Identify which cell holds the provided text, then report its [X, Y] central coordinate. 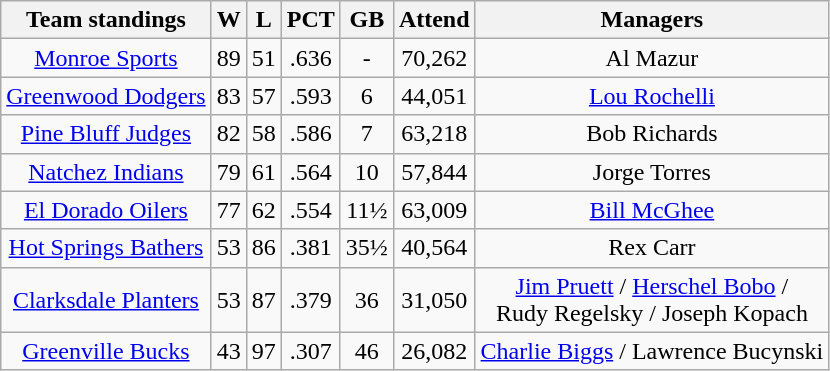
35½ [366, 248]
7 [366, 134]
57 [264, 96]
Team standings [106, 20]
GB [366, 20]
31,050 [434, 300]
Monroe Sports [106, 58]
Natchez Indians [106, 172]
44,051 [434, 96]
58 [264, 134]
.586 [310, 134]
43 [228, 351]
36 [366, 300]
70,262 [434, 58]
Bob Richards [652, 134]
Clarksdale Planters [106, 300]
El Dorado Oilers [106, 210]
Jorge Torres [652, 172]
51 [264, 58]
Rex Carr [652, 248]
.307 [310, 351]
83 [228, 96]
89 [228, 58]
46 [366, 351]
Lou Rochelli [652, 96]
Al Mazur [652, 58]
W [228, 20]
57,844 [434, 172]
.593 [310, 96]
Hot Springs Bathers [106, 248]
Managers [652, 20]
.554 [310, 210]
63,218 [434, 134]
Pine Bluff Judges [106, 134]
10 [366, 172]
77 [228, 210]
6 [366, 96]
Greenwood Dodgers [106, 96]
L [264, 20]
.636 [310, 58]
62 [264, 210]
40,564 [434, 248]
79 [228, 172]
.381 [310, 248]
11½ [366, 210]
.564 [310, 172]
Jim Pruett / Herschel Bobo / Rudy Regelsky / Joseph Kopach [652, 300]
Greenville Bucks [106, 351]
61 [264, 172]
87 [264, 300]
Attend [434, 20]
.379 [310, 300]
82 [228, 134]
86 [264, 248]
63,009 [434, 210]
Bill McGhee [652, 210]
- [366, 58]
26,082 [434, 351]
PCT [310, 20]
97 [264, 351]
Charlie Biggs / Lawrence Bucynski [652, 351]
